Detect which cell encompasses the target text, then output its (X, Y) center coordinate. 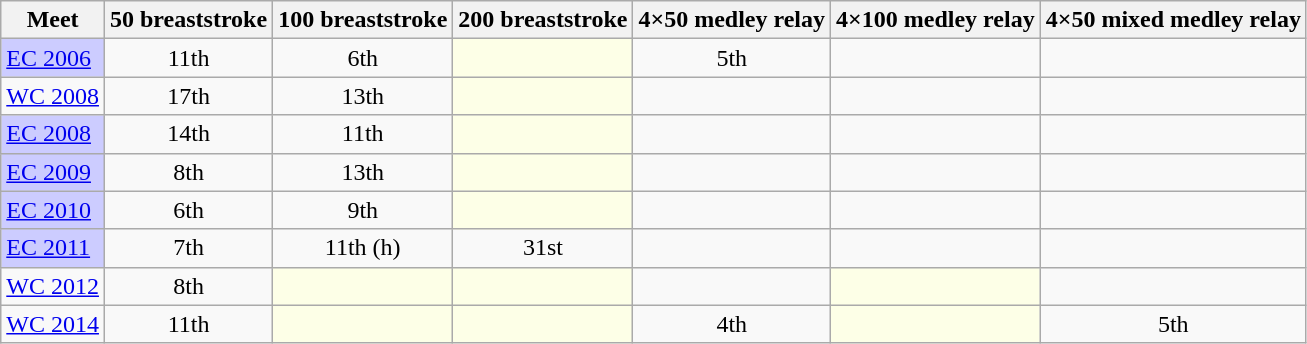
4×50 mixed medley relay (1173, 20)
4th (732, 324)
Meet (53, 20)
WC 2012 (53, 286)
4×100 medley relay (936, 20)
9th (363, 210)
EC 2010 (53, 210)
EC 2011 (53, 248)
EC 2009 (53, 172)
100 breaststroke (363, 20)
WC 2014 (53, 324)
11th (h) (363, 248)
50 breaststroke (188, 20)
200 breaststroke (543, 20)
EC 2008 (53, 134)
4×50 medley relay (732, 20)
14th (188, 134)
7th (188, 248)
WC 2008 (53, 96)
17th (188, 96)
EC 2006 (53, 58)
31st (543, 248)
